For the text-containing cell, return its midpoint in (X, Y) coordinate format. 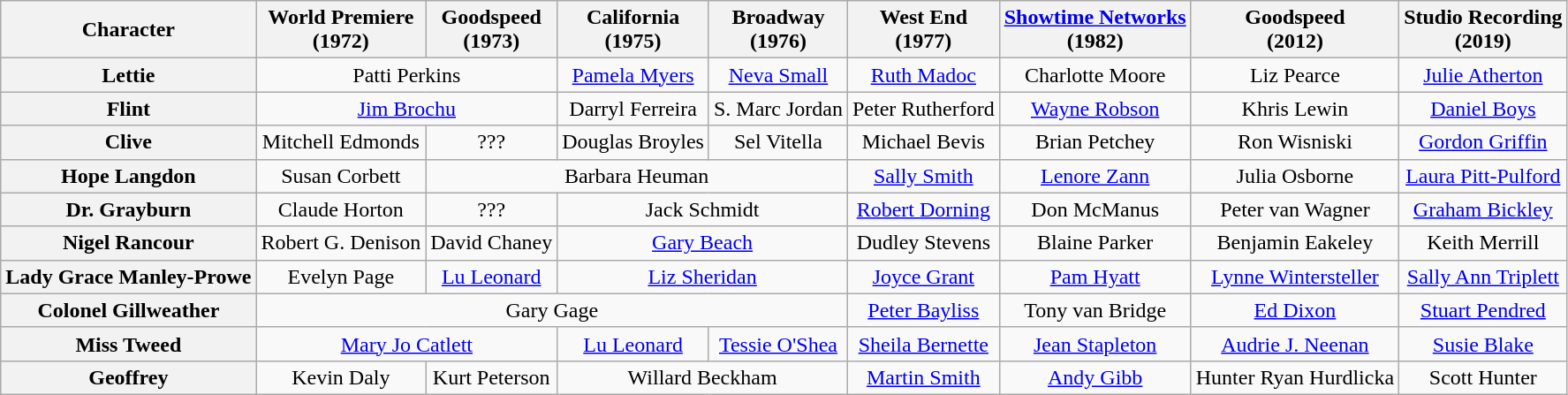
Jean Stapleton (1095, 344)
Charlotte Moore (1095, 75)
Gary Beach (703, 243)
Broadway(1976) (777, 30)
Kevin Daly (341, 377)
Don McManus (1095, 209)
Flint (129, 109)
Patti Perkins (406, 75)
World Premiere(1972) (341, 30)
S. Marc Jordan (777, 109)
Ed Dixon (1295, 310)
Character (129, 30)
David Chaney (491, 243)
Douglas Broyles (633, 142)
Darryl Ferreira (633, 109)
Barbara Heuman (637, 176)
Robert Dorning (923, 209)
Audrie J. Neenan (1295, 344)
Kurt Peterson (491, 377)
Susie Blake (1483, 344)
Joyce Grant (923, 277)
Benjamin Eakeley (1295, 243)
Gordon Griffin (1483, 142)
Nigel Rancour (129, 243)
Brian Petchey (1095, 142)
Peter Rutherford (923, 109)
Pam Hyatt (1095, 277)
Stuart Pendred (1483, 310)
Julia Osborne (1295, 176)
Robert G. Denison (341, 243)
Laura Pitt-Pulford (1483, 176)
Lady Grace Manley-Prowe (129, 277)
Khris Lewin (1295, 109)
Studio Recording(2019) (1483, 30)
Tony van Bridge (1095, 310)
Hope Langdon (129, 176)
Daniel Boys (1483, 109)
Ron Wisniski (1295, 142)
Peter van Wagner (1295, 209)
Colonel Gillweather (129, 310)
Evelyn Page (341, 277)
Goodspeed(1973) (491, 30)
Claude Horton (341, 209)
Jack Schmidt (703, 209)
Miss Tweed (129, 344)
Lenore Zann (1095, 176)
Keith Merrill (1483, 243)
Mitchell Edmonds (341, 142)
Scott Hunter (1483, 377)
Clive (129, 142)
Geoffrey (129, 377)
Willard Beckham (703, 377)
Susan Corbett (341, 176)
Gary Gage (552, 310)
Neva Small (777, 75)
Wayne Robson (1095, 109)
West End(1977) (923, 30)
Peter Bayliss (923, 310)
Sheila Bernette (923, 344)
Michael Bevis (923, 142)
Sally Ann Triplett (1483, 277)
Ruth Madoc (923, 75)
Liz Pearce (1295, 75)
Goodspeed(2012) (1295, 30)
Sally Smith (923, 176)
Blaine Parker (1095, 243)
California(1975) (633, 30)
Dudley Stevens (923, 243)
Mary Jo Catlett (406, 344)
Lynne Wintersteller (1295, 277)
Hunter Ryan Hurdlicka (1295, 377)
Julie Atherton (1483, 75)
Dr. Grayburn (129, 209)
Sel Vitella (777, 142)
Martin Smith (923, 377)
Graham Bickley (1483, 209)
Lettie (129, 75)
Pamela Myers (633, 75)
Andy Gibb (1095, 377)
Tessie O'Shea (777, 344)
Showtime Networks(1982) (1095, 30)
Liz Sheridan (703, 277)
Jim Brochu (406, 109)
